Return the (X, Y) coordinate for the center point of the cell that contains the specified text.  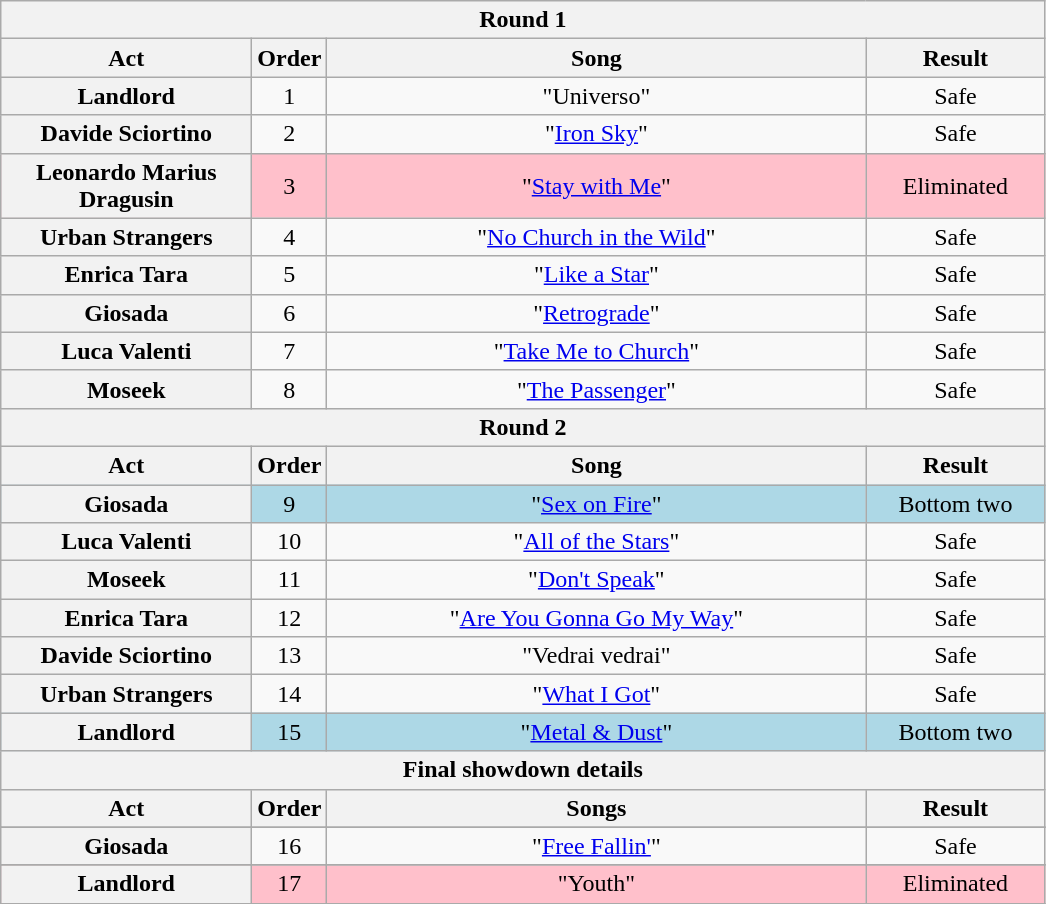
"Like a Star" (596, 275)
"Retrograde" (596, 313)
"Universo" (596, 96)
Songs (596, 808)
"Are You Gonna Go My Way" (596, 618)
Round 1 (523, 20)
Leonardo Marius Dragusin (126, 186)
1 (290, 96)
4 (290, 237)
"No Church in the Wild" (596, 237)
15 (290, 732)
"Youth" (596, 884)
11 (290, 580)
Final showdown details (523, 770)
"The Passenger" (596, 389)
12 (290, 618)
8 (290, 389)
Round 2 (523, 427)
"All of the Stars" (596, 542)
2 (290, 134)
17 (290, 884)
9 (290, 503)
"Vedrai vedrai" (596, 656)
"Don't Speak" (596, 580)
3 (290, 186)
"Sex on Fire" (596, 503)
10 (290, 542)
"Stay with Me" (596, 186)
"Free Fallin'" (596, 846)
13 (290, 656)
14 (290, 694)
"Metal & Dust" (596, 732)
"What I Got" (596, 694)
7 (290, 351)
5 (290, 275)
"Take Me to Church" (596, 351)
16 (290, 846)
"Iron Sky" (596, 134)
6 (290, 313)
